Determine the (X, Y) coordinate at the center of the cell enclosing the given text.  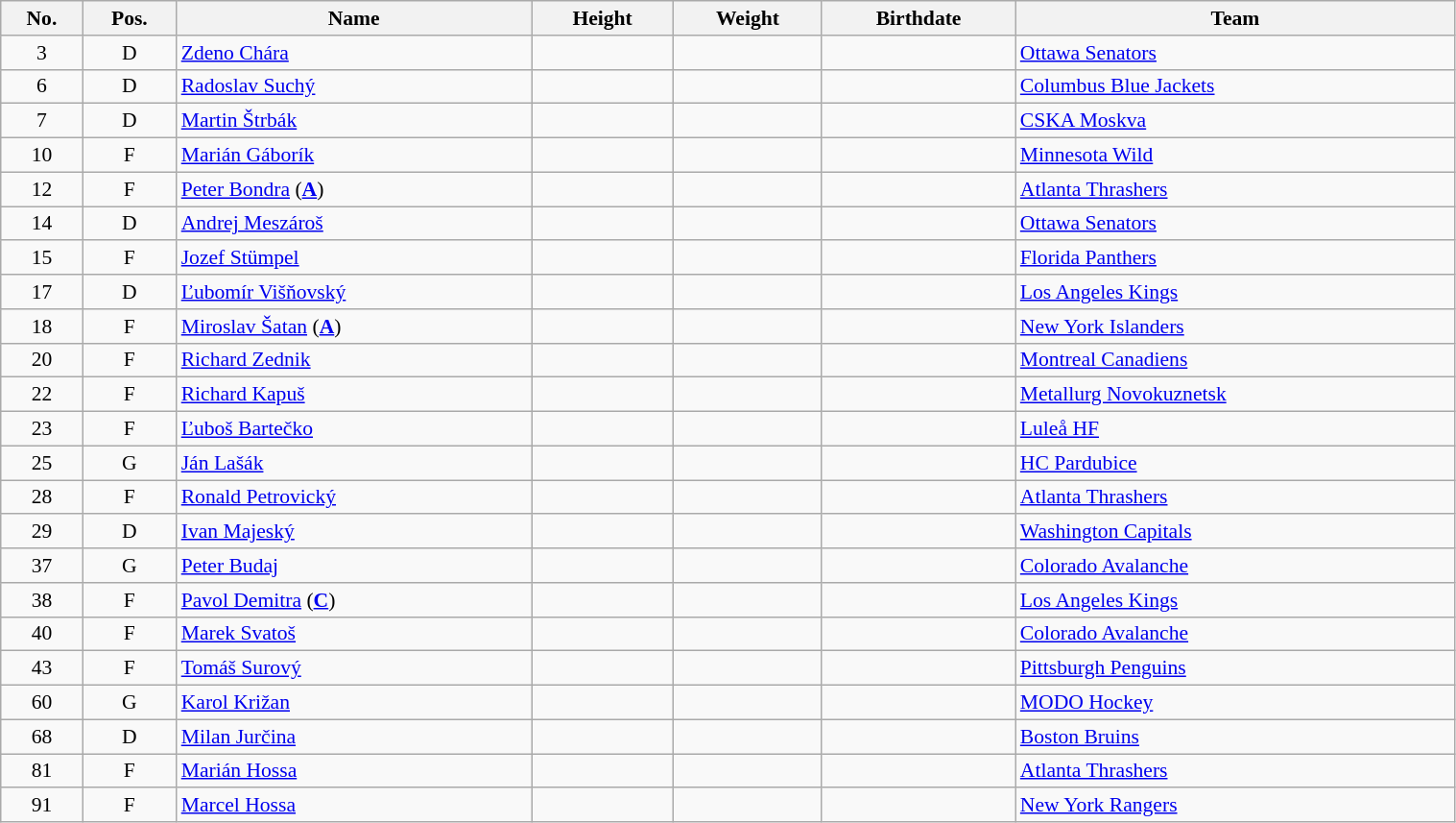
Ľuboš Bartečko (354, 429)
Peter Bondra (A) (354, 189)
Ľubomír Višňovský (354, 292)
Minnesota Wild (1235, 156)
Jozef Stümpel (354, 258)
Ivan Majeský (354, 532)
Zdeno Chára (354, 53)
Peter Budaj (354, 566)
No. (42, 18)
Ronald Petrovický (354, 497)
Karol Križan (354, 703)
18 (42, 327)
Marcel Hossa (354, 806)
Team (1235, 18)
14 (42, 224)
New York Rangers (1235, 806)
Marek Svatoš (354, 634)
Andrej Meszároš (354, 224)
Weight (747, 18)
6 (42, 86)
91 (42, 806)
15 (42, 258)
Pavol Demitra (C) (354, 600)
Miroslav Šatan (A) (354, 327)
Marián Hossa (354, 771)
37 (42, 566)
Columbus Blue Jackets (1235, 86)
7 (42, 121)
3 (42, 53)
28 (42, 497)
29 (42, 532)
Tomáš Surový (354, 668)
Boston Bruins (1235, 737)
68 (42, 737)
Radoslav Suchý (354, 86)
25 (42, 463)
Ján Lašák (354, 463)
60 (42, 703)
Martin Štrbák (354, 121)
Florida Panthers (1235, 258)
12 (42, 189)
Milan Jurčina (354, 737)
Richard Kapuš (354, 395)
Luleå HF (1235, 429)
43 (42, 668)
22 (42, 395)
10 (42, 156)
20 (42, 360)
Pos. (130, 18)
17 (42, 292)
Washington Capitals (1235, 532)
New York Islanders (1235, 327)
CSKA Moskva (1235, 121)
MODO Hockey (1235, 703)
Marián Gáborík (354, 156)
Name (354, 18)
Richard Zednik (354, 360)
23 (42, 429)
81 (42, 771)
Montreal Canadiens (1235, 360)
Metallurg Novokuznetsk (1235, 395)
Height (603, 18)
Birthdate (918, 18)
38 (42, 600)
HC Pardubice (1235, 463)
40 (42, 634)
Pittsburgh Penguins (1235, 668)
